Identify which cell holds the provided text, then report its [X, Y] central coordinate. 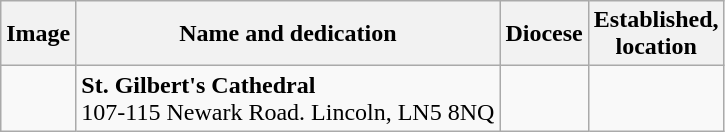
Name and dedication [288, 34]
Established,location [656, 34]
St. Gilbert's Cathedral107-115 Newark Road. Lincoln, LN5 8NQ [288, 98]
Image [38, 34]
Diocese [544, 34]
